Return (X, Y) of the center of cell containing provided text 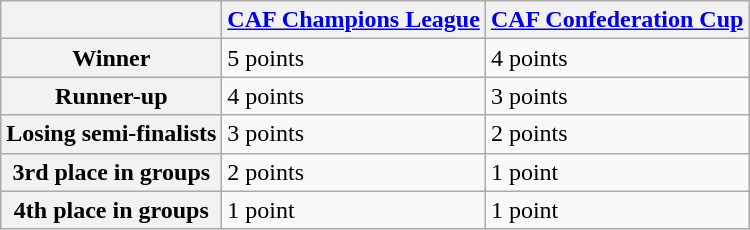
CAF Champions League (354, 20)
5 points (354, 58)
Winner (112, 58)
4th place in groups (112, 210)
CAF Confederation Cup (617, 20)
Losing semi-finalists (112, 134)
Runner-up (112, 96)
3rd place in groups (112, 172)
